Pinpoint the cell where the given text exists, returning its [x, y] midpoint coordinate. 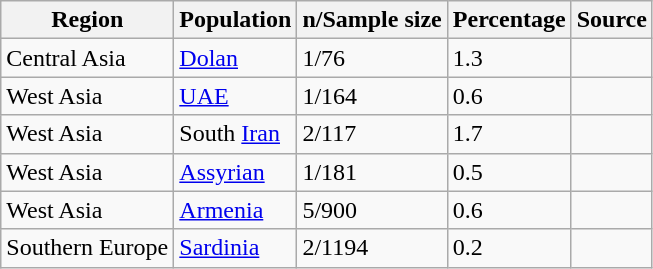
UAE [236, 96]
Region [88, 20]
1/164 [372, 96]
1.7 [509, 134]
0.5 [509, 172]
Southern Europe [88, 248]
Sardinia [236, 248]
0.2 [509, 248]
5/900 [372, 210]
2/117 [372, 134]
Dolan [236, 58]
Population [236, 20]
South Iran [236, 134]
Source [612, 20]
Percentage [509, 20]
1/181 [372, 172]
1.3 [509, 58]
2/1194 [372, 248]
Assyrian [236, 172]
Armenia [236, 210]
Central Asia [88, 58]
n/Sample size [372, 20]
1/76 [372, 58]
